Locate the cell with the specified text and output its [X, Y] center coordinate. 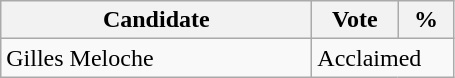
Candidate [156, 20]
Acclaimed [383, 58]
Gilles Meloche [156, 58]
Vote [355, 20]
% [426, 20]
